Detect which cell encompasses the target text, then output its [x, y] center coordinate. 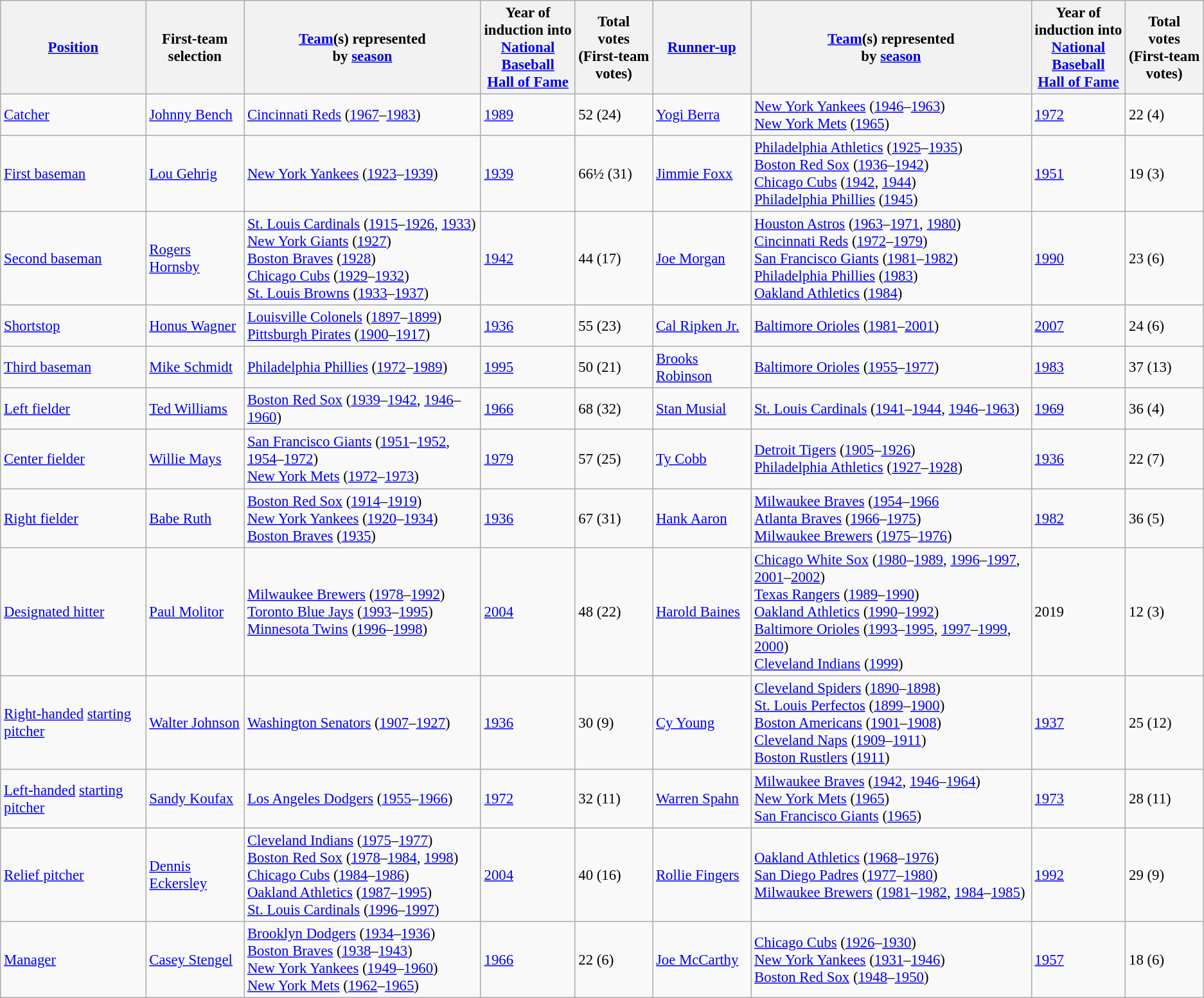
2007 [1078, 326]
Los Angeles Dodgers (1955–1966) [362, 798]
First-team selection [195, 48]
San Francisco Giants (1951–1952, 1954–1972)New York Mets (1972–1973) [362, 459]
Manager [73, 959]
Milwaukee Brewers (1978–1992)Toronto Blue Jays (1993–1995)Minnesota Twins (1996–1998) [362, 611]
1989 [528, 116]
1969 [1078, 408]
1995 [528, 367]
1937 [1078, 722]
Brooks Robinson [702, 367]
52 (24) [614, 116]
40 (16) [614, 875]
Runner-up [702, 48]
67 (31) [614, 518]
Babe Ruth [195, 518]
1957 [1078, 959]
Detroit Tigers (1905–1926)Philadelphia Athletics (1927–1928) [891, 459]
Brooklyn Dodgers (1934–1936)Boston Braves (1938–1943)New York Yankees (1949–1960)New York Mets (1962–1965) [362, 959]
1982 [1078, 518]
Catcher [73, 116]
First baseman [73, 173]
Oakland Athletics (1968–1976)San Diego Padres (1977–1980)Milwaukee Brewers (1981–1982, 1984–1985) [891, 875]
22 (7) [1164, 459]
New York Yankees (1946–1963)New York Mets (1965) [891, 116]
Walter Johnson [195, 722]
66½ (31) [614, 173]
Boston Red Sox (1939–1942, 1946–1960) [362, 408]
St. Louis Cardinals (1915–1926, 1933)New York Giants (1927)Boston Braves (1928)Chicago Cubs (1929–1932)St. Louis Browns (1933–1937) [362, 259]
New York Yankees (1923–1939) [362, 173]
Position [73, 48]
2019 [1078, 611]
Baltimore Orioles (1955–1977) [891, 367]
28 (11) [1164, 798]
Sandy Koufax [195, 798]
Right-handed starting pitcher [73, 722]
Chicago Cubs (1926–1930)New York Yankees (1931–1946)Boston Red Sox (1948–1950) [891, 959]
Right fielder [73, 518]
Mike Schmidt [195, 367]
Joe Morgan [702, 259]
22 (4) [1164, 116]
30 (9) [614, 722]
Cleveland Indians (1975–1977)Boston Red Sox (1978–1984, 1998)Chicago Cubs (1984–1986)Oakland Athletics (1987–1995)St. Louis Cardinals (1996–1997) [362, 875]
24 (6) [1164, 326]
Baltimore Orioles (1981–2001) [891, 326]
Casey Stengel [195, 959]
Johnny Bench [195, 116]
Left fielder [73, 408]
Yogi Berra [702, 116]
Philadelphia Phillies (1972–1989) [362, 367]
Cleveland Spiders (1890–1898)St. Louis Perfectos (1899–1900)Boston Americans (1901–1908)Cleveland Naps (1909–1911)Boston Rustlers (1911) [891, 722]
50 (21) [614, 367]
1992 [1078, 875]
Washington Senators (1907–1927) [362, 722]
Relief pitcher [73, 875]
Rogers Hornsby [195, 259]
37 (13) [1164, 367]
Warren Spahn [702, 798]
22 (6) [614, 959]
19 (3) [1164, 173]
1939 [528, 173]
Philadelphia Athletics (1925–1935)Boston Red Sox (1936–1942)Chicago Cubs (1942, 1944)Philadelphia Phillies (1945) [891, 173]
Left-handed starting pitcher [73, 798]
Houston Astros (1963–1971, 1980)Cincinnati Reds (1972–1979)San Francisco Giants (1981–1982)Philadelphia Phillies (1983)Oakland Athletics (1984) [891, 259]
Harold Baines [702, 611]
Ty Cobb [702, 459]
36 (4) [1164, 408]
Rollie Fingers [702, 875]
1979 [528, 459]
Lou Gehrig [195, 173]
Louisville Colonels (1897–1899)Pittsburgh Pirates (1900–1917) [362, 326]
32 (11) [614, 798]
Cy Young [702, 722]
36 (5) [1164, 518]
Joe McCarthy [702, 959]
57 (25) [614, 459]
Willie Mays [195, 459]
Hank Aaron [702, 518]
23 (6) [1164, 259]
44 (17) [614, 259]
1942 [528, 259]
Center fielder [73, 459]
1973 [1078, 798]
Cal Ripken Jr. [702, 326]
Jimmie Foxx [702, 173]
St. Louis Cardinals (1941–1944, 1946–1963) [891, 408]
12 (3) [1164, 611]
Honus Wagner [195, 326]
Ted Williams [195, 408]
1990 [1078, 259]
55 (23) [614, 326]
Milwaukee Braves (1942, 1946–1964)New York Mets (1965)San Francisco Giants (1965) [891, 798]
1951 [1078, 173]
Milwaukee Braves (1954–1966Atlanta Braves (1966–1975)Milwaukee Brewers (1975–1976) [891, 518]
Designated hitter [73, 611]
Cincinnati Reds (1967–1983) [362, 116]
68 (32) [614, 408]
Boston Red Sox (1914–1919)New York Yankees (1920–1934)Boston Braves (1935) [362, 518]
1983 [1078, 367]
48 (22) [614, 611]
Stan Musial [702, 408]
29 (9) [1164, 875]
Shortstop [73, 326]
Second baseman [73, 259]
18 (6) [1164, 959]
Paul Molitor [195, 611]
Third baseman [73, 367]
Dennis Eckersley [195, 875]
25 (12) [1164, 722]
